Return [X, Y] of the center of cell containing provided text 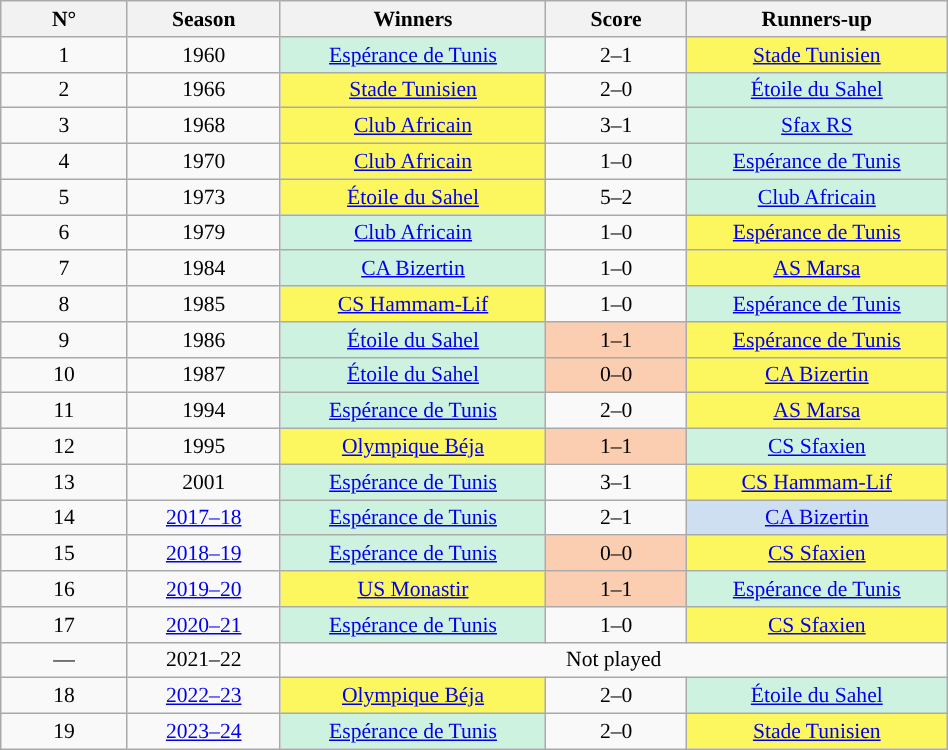
1995 [204, 447]
18 [64, 696]
5–2 [616, 197]
4 [64, 162]
11 [64, 411]
1986 [204, 340]
1985 [204, 304]
7 [64, 269]
1970 [204, 162]
Winners [413, 19]
1966 [204, 90]
N° [64, 19]
2018–19 [204, 554]
13 [64, 482]
2019–20 [204, 589]
1987 [204, 375]
5 [64, 197]
1984 [204, 269]
1960 [204, 55]
15 [64, 554]
Sfax RS [816, 126]
2022–23 [204, 696]
2021–22 [204, 660]
8 [64, 304]
12 [64, 447]
1979 [204, 233]
Score [616, 19]
Season [204, 19]
2001 [204, 482]
1973 [204, 197]
Not played [614, 660]
1968 [204, 126]
1 [64, 55]
2017–18 [204, 518]
US Monastir [413, 589]
2020–21 [204, 625]
16 [64, 589]
3 [64, 126]
Runners-up [816, 19]
9 [64, 340]
6 [64, 233]
1994 [204, 411]
10 [64, 375]
2 [64, 90]
2023–24 [204, 732]
17 [64, 625]
14 [64, 518]
— [64, 660]
19 [64, 732]
